Capture the cell that displays the provided text and extract its (X, Y) central coordinate. 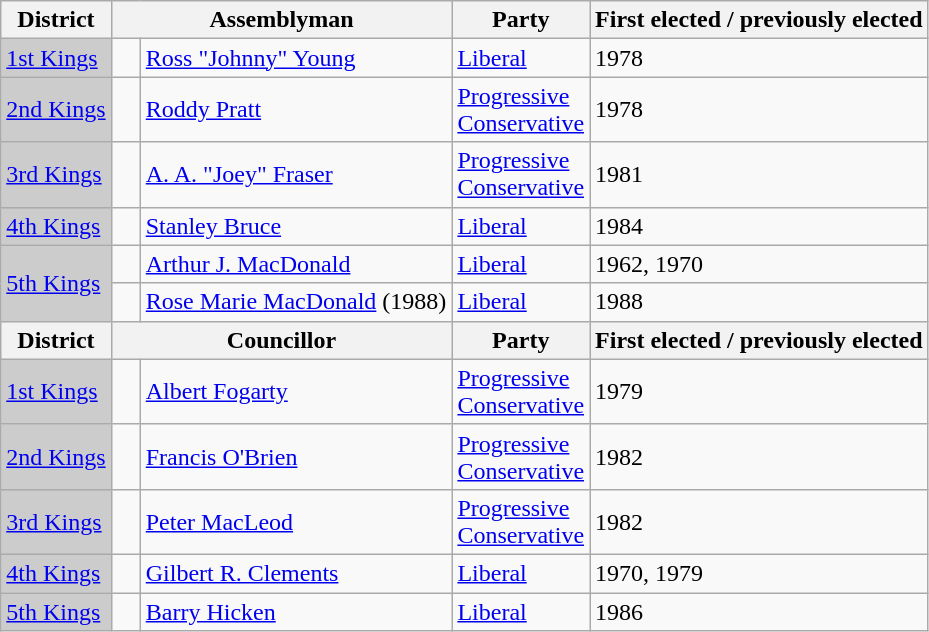
1988 (760, 302)
A. A. "Joey" Fraser (296, 174)
Francis O'Brien (296, 456)
Albert Fogarty (296, 392)
Ross "Johnny" Young (296, 58)
1970, 1979 (760, 573)
Arthur J. MacDonald (296, 264)
1986 (760, 611)
Gilbert R. Clements (296, 573)
Assemblyman (282, 20)
Barry Hicken (296, 611)
1984 (760, 226)
Roddy Pratt (296, 110)
1962, 1970 (760, 264)
1981 (760, 174)
Stanley Bruce (296, 226)
Councillor (282, 340)
1979 (760, 392)
Rose Marie MacDonald (1988) (296, 302)
Peter MacLeod (296, 522)
